Determine the (X, Y) coordinate at the center of the cell enclosing the given text.  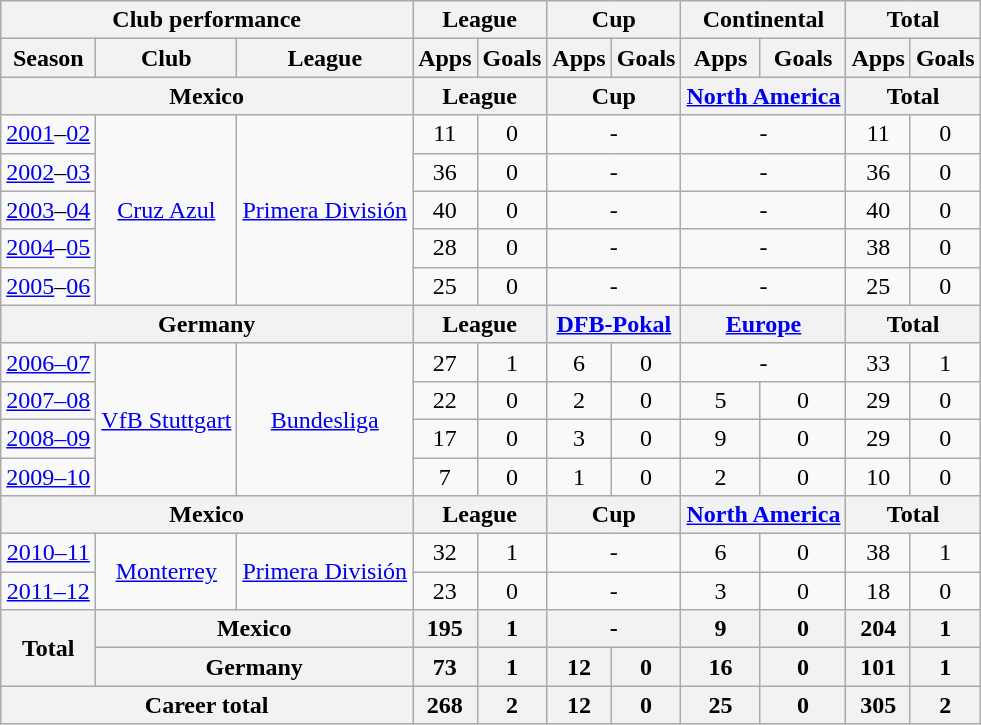
101 (878, 667)
DFB-Pokal (614, 324)
Bundesliga (325, 419)
VfB Stuttgart (166, 419)
22 (445, 400)
33 (878, 362)
27 (445, 362)
2011–12 (48, 591)
Season (48, 58)
2008–09 (48, 438)
32 (445, 553)
2001–02 (48, 134)
2003–04 (48, 210)
Career total (207, 705)
7 (445, 477)
73 (445, 667)
17 (445, 438)
16 (720, 667)
2009–10 (48, 477)
5 (720, 400)
Cruz Azul (166, 210)
Club performance (207, 20)
2010–11 (48, 553)
Club (166, 58)
2006–07 (48, 362)
268 (445, 705)
Continental (764, 20)
2002–03 (48, 172)
10 (878, 477)
Europe (764, 324)
2005–06 (48, 286)
2007–08 (48, 400)
2004–05 (48, 248)
23 (445, 591)
305 (878, 705)
18 (878, 591)
204 (878, 629)
Monterrey (166, 572)
28 (445, 248)
195 (445, 629)
